Scan for the cell matching the given text and deliver its [X, Y] coordinate at center. 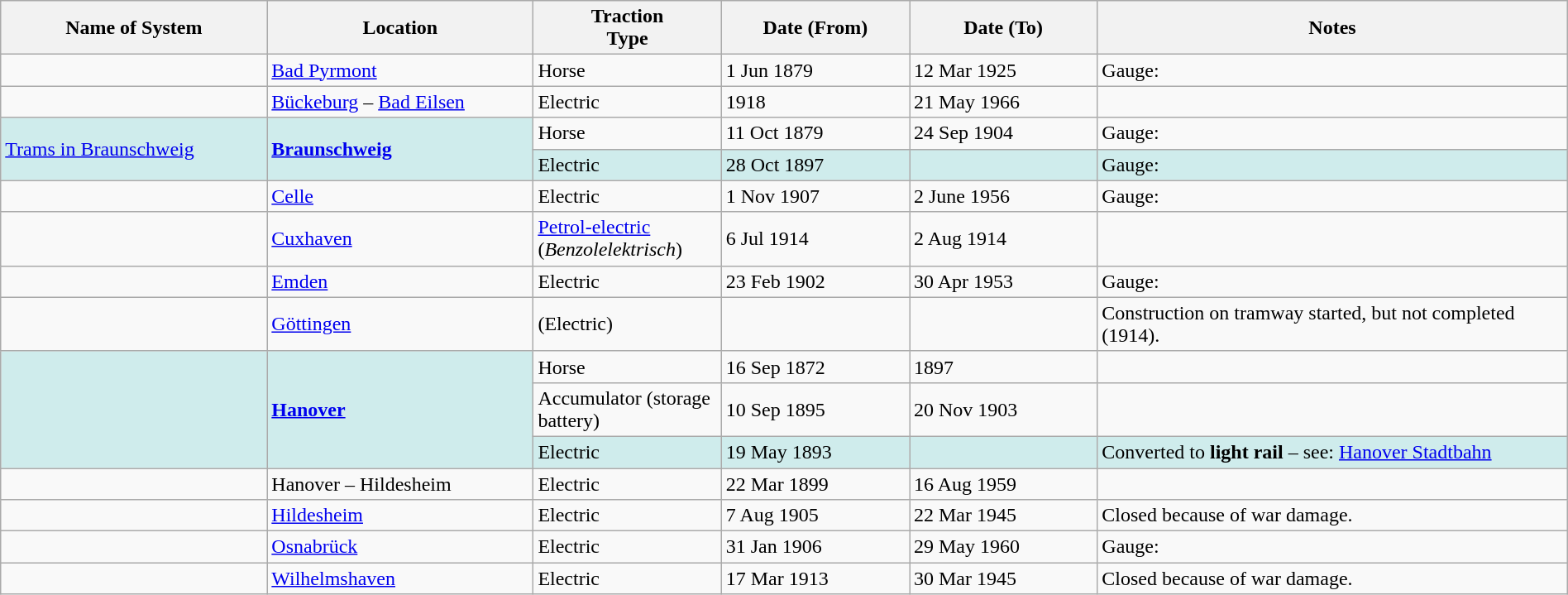
Celle [400, 196]
1897 [1004, 367]
Date (From) [815, 28]
Bad Pyrmont [400, 70]
Hanover [400, 409]
7 Aug 1905 [815, 516]
Petrol-electric (Benzolelektrisch) [627, 238]
29 May 1960 [1004, 547]
Location [400, 28]
Trams in Braunschweig [134, 149]
Hanover – Hildesheim [400, 484]
2 June 1956 [1004, 196]
Construction on tramway started, but not completed (1914). [1332, 324]
Göttingen [400, 324]
16 Aug 1959 [1004, 484]
Converted to light rail – see: Hanover Stadtbahn [1332, 452]
2 Aug 1914 [1004, 238]
Accumulator (storage battery) [627, 409]
6 Jul 1914 [815, 238]
Cuxhaven [400, 238]
30 Mar 1945 [1004, 578]
22 Mar 1945 [1004, 516]
(Electric) [627, 324]
10 Sep 1895 [815, 409]
Name of System [134, 28]
16 Sep 1872 [815, 367]
28 Oct 1897 [815, 165]
11 Oct 1879 [815, 133]
Braunschweig [400, 149]
Emden [400, 281]
21 May 1966 [1004, 102]
1918 [815, 102]
17 Mar 1913 [815, 578]
TractionType [627, 28]
Wilhelmshaven [400, 578]
Osnabrück [400, 547]
1 Jun 1879 [815, 70]
31 Jan 1906 [815, 547]
19 May 1893 [815, 452]
23 Feb 1902 [815, 281]
12 Mar 1925 [1004, 70]
Date (To) [1004, 28]
30 Apr 1953 [1004, 281]
Hildesheim [400, 516]
1 Nov 1907 [815, 196]
Bückeburg – Bad Eilsen [400, 102]
24 Sep 1904 [1004, 133]
20 Nov 1903 [1004, 409]
Notes [1332, 28]
22 Mar 1899 [815, 484]
